Determine the [x, y] coordinate at the center of the cell enclosing the given text.  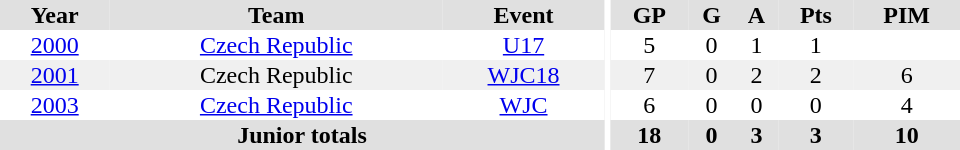
2003 [54, 105]
Event [524, 15]
Junior totals [302, 135]
WJC [524, 105]
18 [649, 135]
U17 [524, 45]
G [711, 15]
2000 [54, 45]
2001 [54, 75]
7 [649, 75]
10 [906, 135]
4 [906, 105]
GP [649, 15]
PIM [906, 15]
A [757, 15]
WJC18 [524, 75]
Year [54, 15]
Pts [816, 15]
Team [276, 15]
5 [649, 45]
